Search for the cell housing the specified text and yield its [x, y] center coordinate. 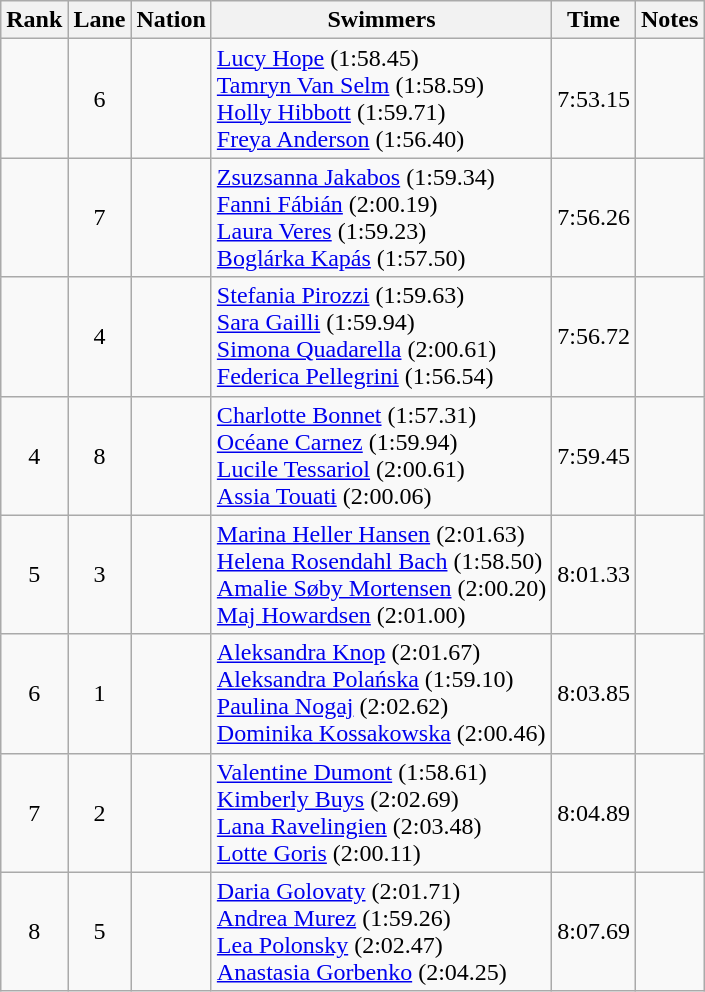
8:07.69 [594, 932]
8:03.85 [594, 694]
Swimmers [381, 20]
Nation [171, 20]
Notes [669, 20]
7:56.72 [594, 336]
Stefania Pirozzi (1:59.63)Sara Gailli (1:59.94)Simona Quadarella (2:00.61)Federica Pellegrini (1:56.54) [381, 336]
Zsuzsanna Jakabos (1:59.34)Fanni Fábián (2:00.19)Laura Veres (1:59.23)Boglárka Kapás (1:57.50) [381, 218]
3 [100, 574]
Charlotte Bonnet (1:57.31)Océane Carnez (1:59.94)Lucile Tessariol (2:00.61)Assia Touati (2:00.06) [381, 456]
Aleksandra Knop (2:01.67)Aleksandra Polańska (1:59.10)Paulina Nogaj (2:02.62)Dominika Kossakowska (2:00.46) [381, 694]
Daria Golovaty (2:01.71)Andrea Murez (1:59.26)Lea Polonsky (2:02.47)Anastasia Gorbenko (2:04.25) [381, 932]
7:56.26 [594, 218]
Time [594, 20]
8:01.33 [594, 574]
7:53.15 [594, 98]
Valentine Dumont (1:58.61)Kimberly Buys (2:02.69)Lana Ravelingien (2:03.48)Lotte Goris (2:00.11) [381, 812]
1 [100, 694]
8:04.89 [594, 812]
Rank [34, 20]
7:59.45 [594, 456]
Lane [100, 20]
Lucy Hope (1:58.45)Tamryn Van Selm (1:58.59)Holly Hibbott (1:59.71)Freya Anderson (1:56.40) [381, 98]
2 [100, 812]
Marina Heller Hansen (2:01.63)Helena Rosendahl Bach (1:58.50)Amalie Søby Mortensen (2:00.20)Maj Howardsen (2:01.00) [381, 574]
